Return [X, Y] of the center of cell containing provided text 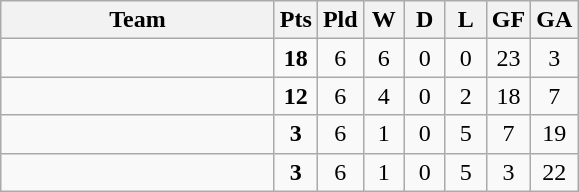
23 [508, 58]
GF [508, 20]
Pld [340, 20]
Pts [296, 20]
2 [466, 96]
4 [384, 96]
W [384, 20]
L [466, 20]
12 [296, 96]
19 [554, 134]
22 [554, 172]
Team [138, 20]
D [424, 20]
GA [554, 20]
